From the cell containing the given text, extract its center point as (X, Y) coordinate. 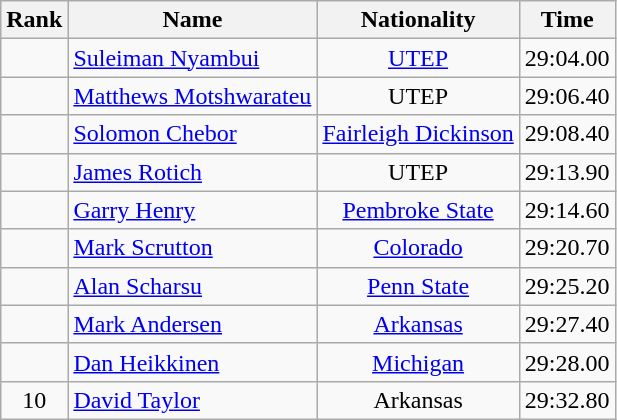
Penn State (418, 286)
James Rotich (192, 172)
Alan Scharsu (192, 286)
Suleiman Nyambui (192, 58)
Garry Henry (192, 210)
Matthews Motshwarateu (192, 96)
29:06.40 (567, 96)
David Taylor (192, 400)
Rank (34, 20)
29:20.70 (567, 248)
Name (192, 20)
Pembroke State (418, 210)
29:25.20 (567, 286)
29:28.00 (567, 362)
29:13.90 (567, 172)
Fairleigh Dickinson (418, 134)
29:04.00 (567, 58)
Nationality (418, 20)
Solomon Chebor (192, 134)
Mark Scrutton (192, 248)
Dan Heikkinen (192, 362)
29:14.60 (567, 210)
29:32.80 (567, 400)
Mark Andersen (192, 324)
29:27.40 (567, 324)
Michigan (418, 362)
29:08.40 (567, 134)
10 (34, 400)
Colorado (418, 248)
Time (567, 20)
